Extract the (x, y) coordinate from the center of the cell holding the provided text.  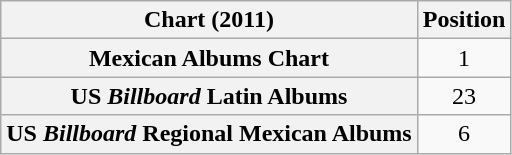
6 (464, 134)
1 (464, 58)
Chart (2011) (209, 20)
US Billboard Latin Albums (209, 96)
23 (464, 96)
Position (464, 20)
US Billboard Regional Mexican Albums (209, 134)
Mexican Albums Chart (209, 58)
